From the cell containing the given text, extract its center point as (x, y) coordinate. 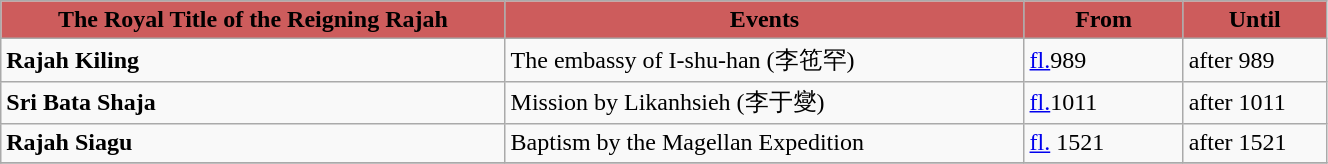
The embassy of I-shu-han (李竾罕) (764, 60)
after 989 (1254, 60)
after 1521 (1254, 143)
after 1011 (1254, 102)
Until (1254, 20)
Mission by Likanhsieh (李于燮) (764, 102)
The Royal Title of the Reigning Rajah (253, 20)
Sri Bata Shaja (253, 102)
Events (764, 20)
Rajah Kiling (253, 60)
Baptism by the Magellan Expedition (764, 143)
fl. 1521 (1104, 143)
fl.989 (1104, 60)
From (1104, 20)
fl.1011 (1104, 102)
Rajah Siagu (253, 143)
